Locate the cell with the specified text and output its (x, y) center coordinate. 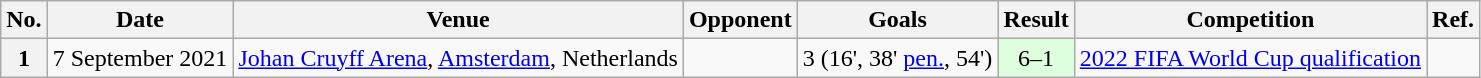
Venue (458, 20)
Ref. (1454, 20)
Johan Cruyff Arena, Amsterdam, Netherlands (458, 58)
6–1 (1036, 58)
1 (24, 58)
2022 FIFA World Cup qualification (1250, 58)
Competition (1250, 20)
Result (1036, 20)
3 (16', 38' pen., 54') (898, 58)
Goals (898, 20)
7 September 2021 (140, 58)
Opponent (740, 20)
Date (140, 20)
No. (24, 20)
